Extract the (x, y) coordinate from the center of the cell holding the provided text.  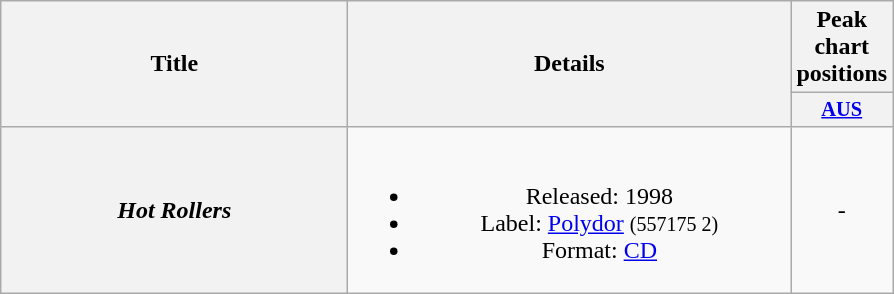
Hot Rollers (174, 210)
AUS (842, 110)
Details (570, 64)
Title (174, 64)
Peak chart positions (842, 47)
Released: 1998Label: Polydor (557175 2)Format: CD (570, 210)
- (842, 210)
